Return [X, Y] of the center of cell containing provided text 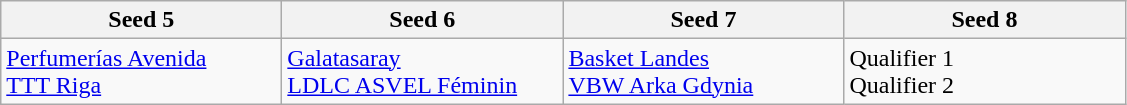
Galatasaray LDLC ASVEL Féminin [422, 72]
Seed 7 [704, 20]
Basket Landes VBW Arka Gdynia [704, 72]
Seed 6 [422, 20]
Seed 8 [984, 20]
Qualifier 1Qualifier 2 [984, 72]
Perfumerías Avenida TTT Riga [142, 72]
Seed 5 [142, 20]
